Return the [x, y] coordinate for the center point of the cell that contains the specified text.  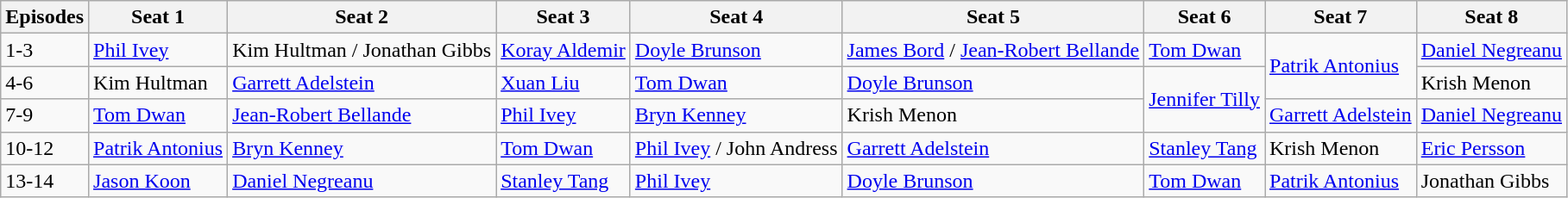
Seat 6 [1205, 17]
Seat 8 [1491, 17]
Seat 3 [564, 17]
Phil Ivey / John Andress [736, 148]
Eric Persson [1491, 148]
Jennifer Tilly [1205, 99]
13-14 [45, 181]
Seat 5 [993, 17]
4-6 [45, 83]
7-9 [45, 115]
Jason Koon [159, 181]
Kim Hultman [159, 83]
1-3 [45, 50]
10-12 [45, 148]
Jonathan Gibbs [1491, 181]
Xuan Liu [564, 83]
Seat 1 [159, 17]
Seat 2 [362, 17]
Episodes [45, 17]
Jean-Robert Bellande [362, 115]
Kim Hultman / Jonathan Gibbs [362, 50]
Seat 4 [736, 17]
James Bord / Jean-Robert Bellande [993, 50]
Seat 7 [1341, 17]
Koray Aldemir [564, 50]
